Determine the (X, Y) coordinate at the center of the cell enclosing the given text.  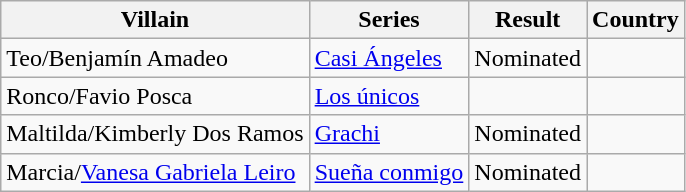
Result (528, 20)
Villain (155, 20)
Sueña conmigo (389, 172)
Los únicos (389, 96)
Country (636, 20)
Ronco/Favio Posca (155, 96)
Marcia/Vanesa Gabriela Leiro (155, 172)
Series (389, 20)
Casi Ángeles (389, 58)
Grachi (389, 134)
Maltilda/Kimberly Dos Ramos (155, 134)
Teo/Benjamín Amadeo (155, 58)
